For the text-containing cell, return its midpoint in (x, y) coordinate format. 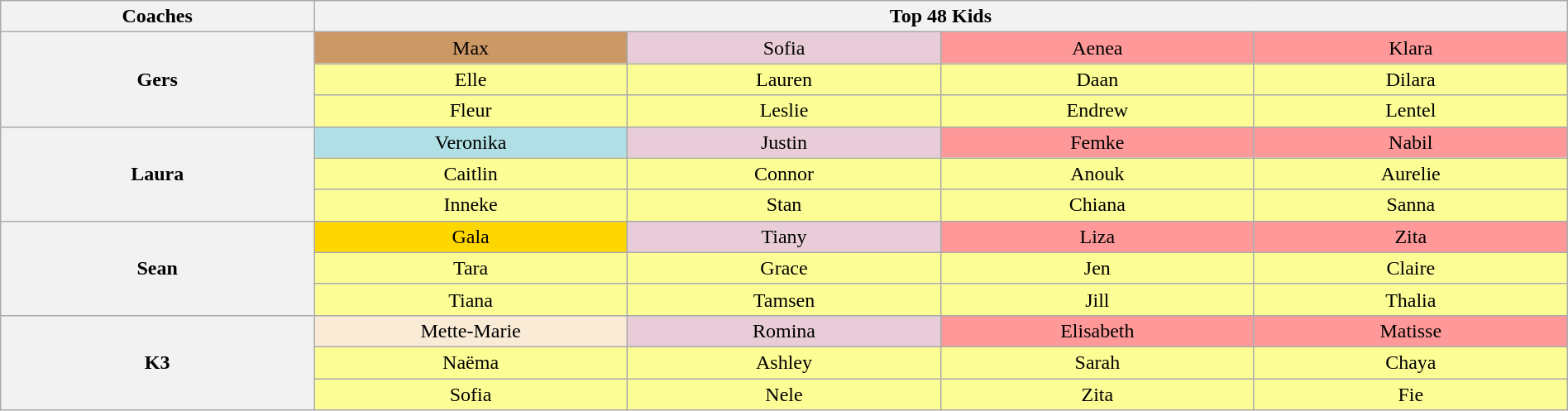
Aurelie (1411, 174)
Nele (784, 394)
Mette-Marie (471, 331)
Lauren (784, 79)
Elle (471, 79)
Elisabeth (1097, 331)
Grace (784, 268)
Top 48 Kids (941, 17)
Femke (1097, 142)
Romina (784, 331)
Caitlin (471, 174)
Chiana (1097, 205)
Sean (157, 268)
Jen (1097, 268)
Connor (784, 174)
Jill (1097, 299)
Sarah (1097, 362)
Inneke (471, 205)
Fleur (471, 111)
Fie (1411, 394)
Veronika (471, 142)
Naëma (471, 362)
K3 (157, 362)
Claire (1411, 268)
Coaches (157, 17)
Thalia (1411, 299)
Liza (1097, 237)
Gers (157, 79)
Dilara (1411, 79)
Klara (1411, 48)
Ashley (784, 362)
Endrew (1097, 111)
Tara (471, 268)
Anouk (1097, 174)
Leslie (784, 111)
Tiana (471, 299)
Stan (784, 205)
Tamsen (784, 299)
Chaya (1411, 362)
Gala (471, 237)
Daan (1097, 79)
Sanna (1411, 205)
Aenea (1097, 48)
Nabil (1411, 142)
Laura (157, 174)
Lentel (1411, 111)
Justin (784, 142)
Max (471, 48)
Matisse (1411, 331)
Tiany (784, 237)
